Locate the cell with the specified text and output its (x, y) center coordinate. 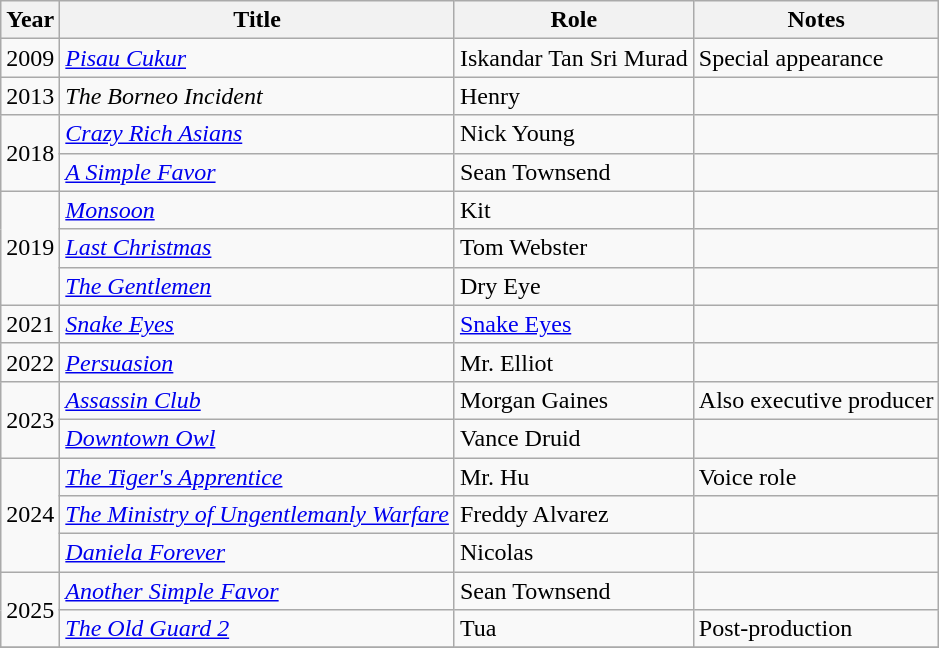
The Tiger's Apprentice (258, 477)
2024 (30, 515)
2023 (30, 419)
Voice role (816, 477)
Downtown Owl (258, 438)
A Simple Favor (258, 172)
Last Christmas (258, 248)
Also executive producer (816, 400)
Tom Webster (574, 248)
2018 (30, 153)
Notes (816, 20)
Tua (574, 629)
2021 (30, 324)
Year (30, 20)
2013 (30, 96)
Daniela Forever (258, 553)
Assassin Club (258, 400)
Vance Druid (574, 438)
Mr. Elliot (574, 362)
Morgan Gaines (574, 400)
Nicolas (574, 553)
2009 (30, 58)
Iskandar Tan Sri Murad (574, 58)
The Old Guard 2 (258, 629)
The Ministry of Ungentlemanly Warfare (258, 515)
The Gentlemen (258, 286)
2025 (30, 610)
2019 (30, 248)
Pisau Cukur (258, 58)
Kit (574, 210)
Title (258, 20)
Mr. Hu (574, 477)
Crazy Rich Asians (258, 134)
Persuasion (258, 362)
Role (574, 20)
Henry (574, 96)
Nick Young (574, 134)
2022 (30, 362)
Post-production (816, 629)
Freddy Alvarez (574, 515)
Monsoon (258, 210)
Dry Eye (574, 286)
Another Simple Favor (258, 591)
The Borneo Incident (258, 96)
Special appearance (816, 58)
